Provide the (x, y) coordinate of the cell's center where the given text is located.  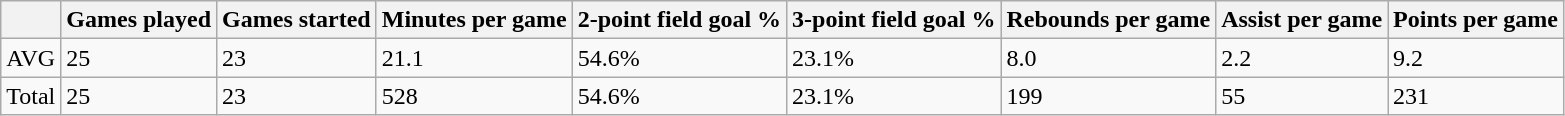
Games started (297, 20)
231 (1476, 96)
8.0 (1108, 58)
2-point field goal % (679, 20)
AVG (31, 58)
Minutes per game (474, 20)
528 (474, 96)
Total (31, 96)
Assist per game (1302, 20)
3-point field goal % (894, 20)
9.2 (1476, 58)
199 (1108, 96)
55 (1302, 96)
Points per game (1476, 20)
Games played (139, 20)
Rebounds per game (1108, 20)
2.2 (1302, 58)
21.1 (474, 58)
